Capture the cell that displays the provided text and extract its [X, Y] central coordinate. 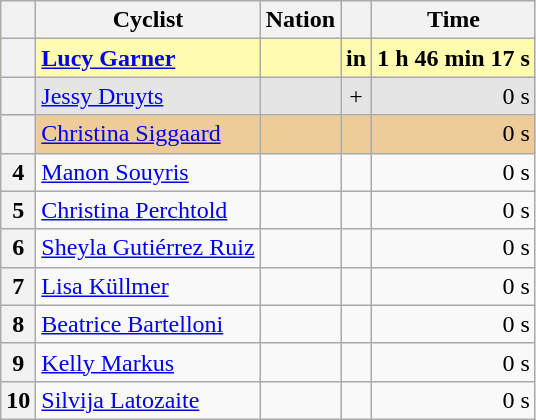
Christina Perchtold [148, 210]
Lisa Küllmer [148, 286]
Nation [300, 20]
Manon Souyris [148, 172]
6 [18, 248]
Silvija Latozaite [148, 400]
in [356, 58]
9 [18, 362]
Sheyla Gutiérrez Ruiz [148, 248]
Jessy Druyts [148, 96]
1 h 46 min 17 s [454, 58]
7 [18, 286]
4 [18, 172]
Kelly Markus [148, 362]
+ [356, 96]
Christina Siggaard [148, 134]
Time [454, 20]
10 [18, 400]
Lucy Garner [148, 58]
Cyclist [148, 20]
5 [18, 210]
Beatrice Bartelloni [148, 324]
8 [18, 324]
